Return [x, y] of the center of cell containing provided text 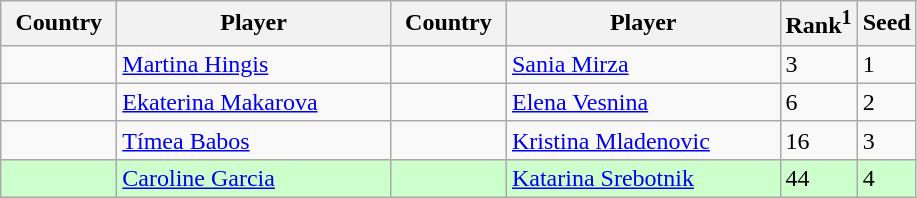
6 [818, 102]
Martina Hingis [254, 64]
Seed [886, 24]
4 [886, 178]
Kristina Mladenovic [643, 140]
16 [818, 140]
Katarina Srebotnik [643, 178]
Ekaterina Makarova [254, 102]
1 [886, 64]
Rank1 [818, 24]
Caroline Garcia [254, 178]
2 [886, 102]
Sania Mirza [643, 64]
Tímea Babos [254, 140]
44 [818, 178]
Elena Vesnina [643, 102]
